Identify which cell holds the provided text, then report its [x, y] central coordinate. 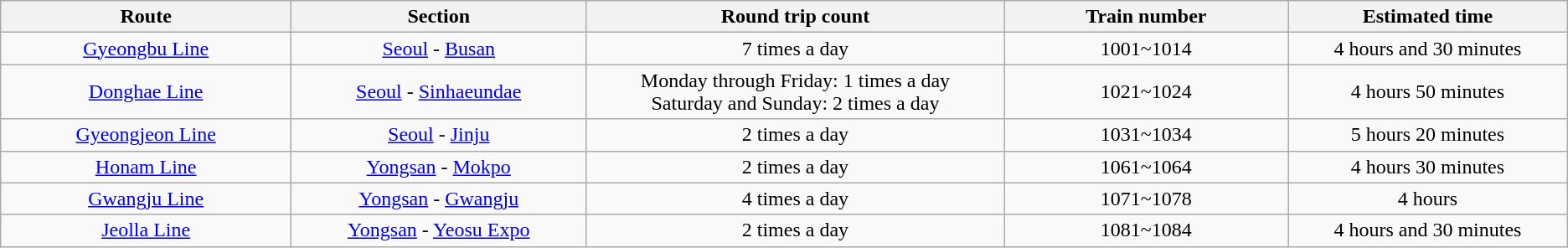
1031~1034 [1146, 135]
1071~1078 [1146, 199]
Honam Line [146, 167]
Gwangju Line [146, 199]
7 times a day [796, 49]
Yongsan - Gwangju [439, 199]
Estimated time [1428, 17]
Yongsan - Yeosu Expo [439, 230]
1021~1024 [1146, 92]
Round trip count [796, 17]
Yongsan - Mokpo [439, 167]
Route [146, 17]
4 hours 30 minutes [1428, 167]
5 hours 20 minutes [1428, 135]
4 times a day [796, 199]
1061~1064 [1146, 167]
Gyeongbu Line [146, 49]
Gyeongjeon Line [146, 135]
Donghae Line [146, 92]
1001~1014 [1146, 49]
Jeolla Line [146, 230]
Train number [1146, 17]
Seoul - Busan [439, 49]
Section [439, 17]
1081~1084 [1146, 230]
4 hours 50 minutes [1428, 92]
4 hours [1428, 199]
Monday through Friday: 1 times a daySaturday and Sunday: 2 times a day [796, 92]
Seoul - Jinju [439, 135]
Seoul - Sinhaeundae [439, 92]
